Scan for the cell matching the given text and deliver its [x, y] coordinate at center. 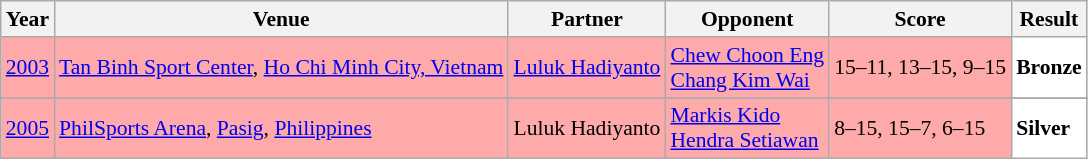
Bronze [1049, 68]
Markis Kido Hendra Setiawan [747, 128]
Venue [281, 19]
Tan Binh Sport Center, Ho Chi Minh City, Vietnam [281, 68]
Score [920, 19]
Chew Choon Eng Chang Kim Wai [747, 68]
8–15, 15–7, 6–15 [920, 128]
Year [28, 19]
Result [1049, 19]
2005 [28, 128]
Partner [586, 19]
Silver [1049, 128]
Opponent [747, 19]
PhilSports Arena, Pasig, Philippines [281, 128]
15–11, 13–15, 9–15 [920, 68]
2003 [28, 68]
